Extract the (x, y) coordinate from the center of the cell holding the provided text.  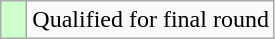
Qualified for final round (151, 20)
